Locate the cell with the specified text and output its (x, y) center coordinate. 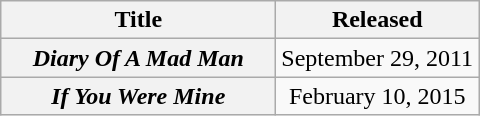
September 29, 2011 (378, 58)
Diary Of A Mad Man (138, 58)
February 10, 2015 (378, 96)
Title (138, 20)
If You Were Mine (138, 96)
Released (378, 20)
